Pinpoint the cell where the given text exists, returning its (X, Y) midpoint coordinate. 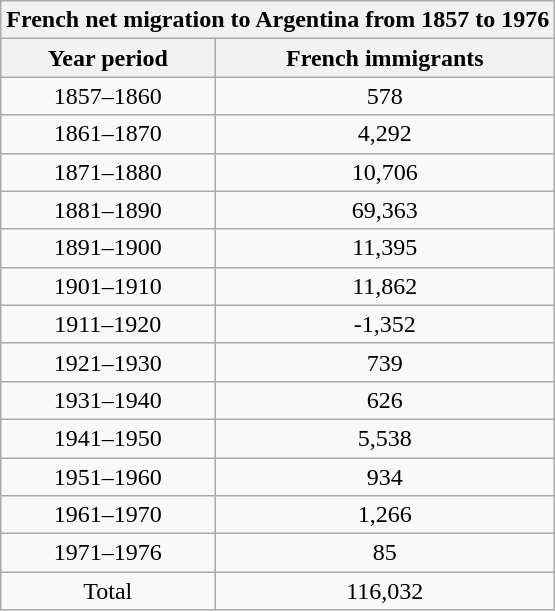
Total (108, 591)
French immigrants (385, 58)
1891–1900 (108, 248)
1857–1860 (108, 96)
1861–1870 (108, 134)
4,292 (385, 134)
1871–1880 (108, 172)
1901–1910 (108, 286)
11,862 (385, 286)
85 (385, 553)
1881–1890 (108, 210)
1931–1940 (108, 400)
1,266 (385, 515)
739 (385, 362)
116,032 (385, 591)
626 (385, 400)
1961–1970 (108, 515)
-1,352 (385, 324)
10,706 (385, 172)
1911–1920 (108, 324)
934 (385, 477)
1951–1960 (108, 477)
Year period (108, 58)
1941–1950 (108, 438)
5,538 (385, 438)
1921–1930 (108, 362)
1971–1976 (108, 553)
69,363 (385, 210)
French net migration to Argentina from 1857 to 1976 (278, 20)
11,395 (385, 248)
578 (385, 96)
